Identify which cell holds the provided text, then report its (X, Y) central coordinate. 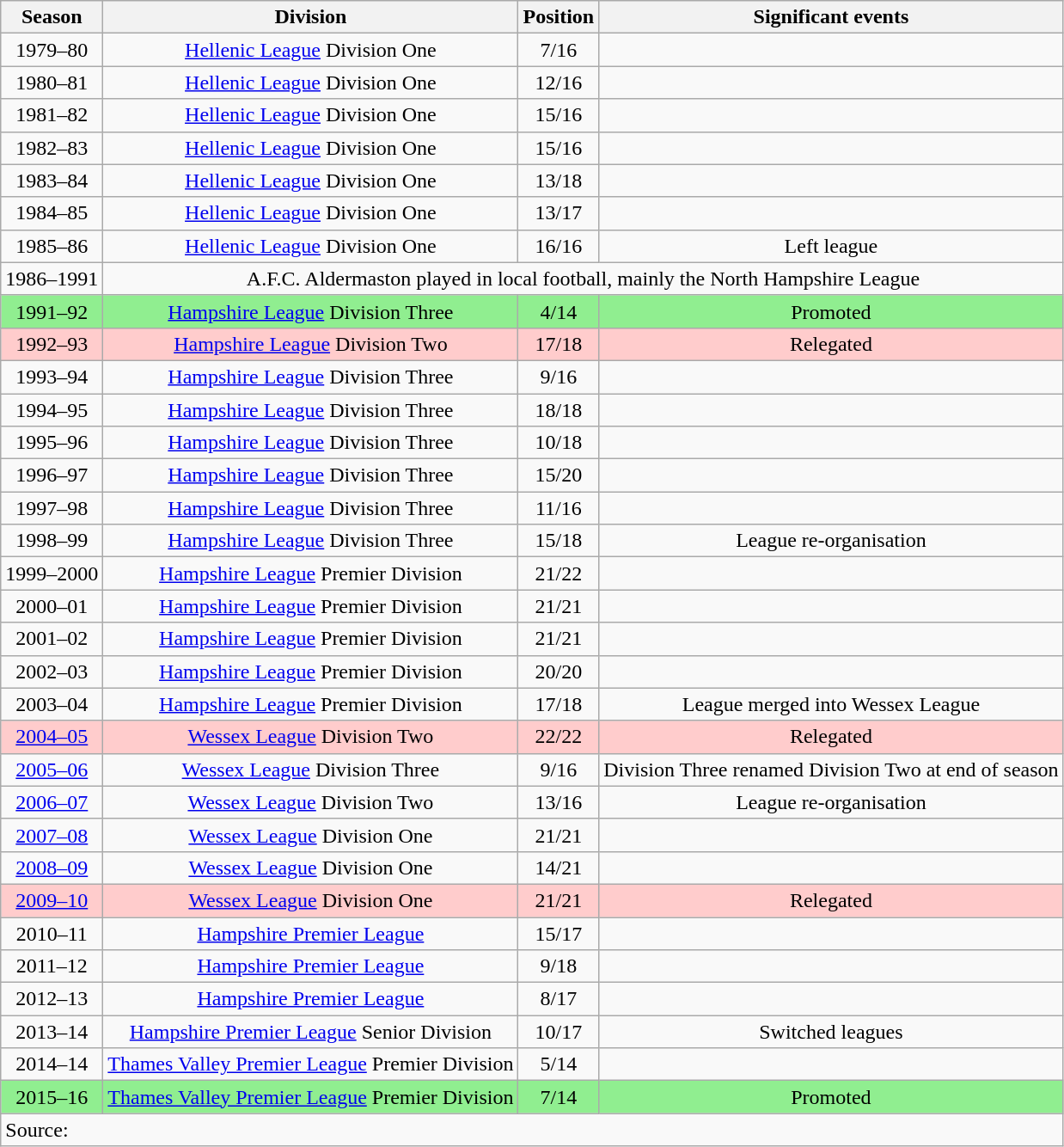
Division (311, 17)
1993–94 (52, 377)
8/17 (559, 999)
1981–82 (52, 115)
Left league (831, 246)
Wessex League Division Three (311, 770)
League merged into Wessex League (831, 704)
2008–09 (52, 868)
1994–95 (52, 410)
2004–05 (52, 737)
Source: (532, 1130)
1982–83 (52, 148)
2006–07 (52, 802)
13/17 (559, 213)
A.F.C. Aldermaston played in local football, mainly the North Hampshire League (583, 279)
2012–13 (52, 999)
1995–96 (52, 443)
Season (52, 17)
1996–97 (52, 475)
20/20 (559, 672)
2010–11 (52, 933)
18/18 (559, 410)
2002–03 (52, 672)
Switched leagues (831, 1032)
Hampshire Premier League Senior Division (311, 1032)
2011–12 (52, 966)
Significant events (831, 17)
15/17 (559, 933)
2015–16 (52, 1097)
2009–10 (52, 900)
16/16 (559, 246)
10/17 (559, 1032)
2005–06 (52, 770)
2013–14 (52, 1032)
2003–04 (52, 704)
13/18 (559, 181)
15/20 (559, 475)
1997–98 (52, 508)
15/18 (559, 541)
12/16 (559, 83)
11/16 (559, 508)
1984–85 (52, 213)
13/16 (559, 802)
Division Three renamed Division Two at end of season (831, 770)
1983–84 (52, 181)
2014–14 (52, 1064)
7/14 (559, 1097)
2007–08 (52, 835)
1979–80 (52, 50)
22/22 (559, 737)
2000–01 (52, 606)
4/14 (559, 311)
1986–1991 (52, 279)
1998–99 (52, 541)
14/21 (559, 868)
1991–92 (52, 311)
Position (559, 17)
Hampshire League Division Two (311, 344)
2001–02 (52, 639)
5/14 (559, 1064)
21/22 (559, 573)
9/18 (559, 966)
1980–81 (52, 83)
1999–2000 (52, 573)
10/18 (559, 443)
7/16 (559, 50)
1992–93 (52, 344)
1985–86 (52, 246)
